Extract the [x, y] coordinate from the center of the cell holding the provided text.  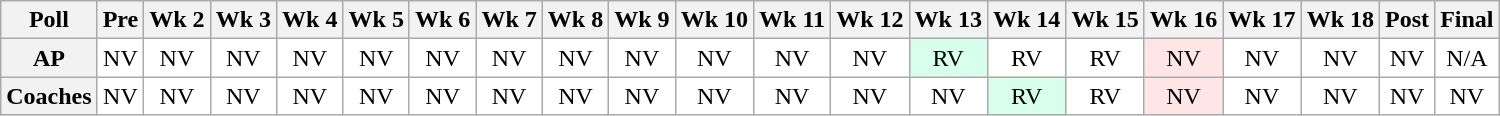
Wk 6 [442, 20]
Post [1408, 20]
Final [1467, 20]
Wk 14 [1026, 20]
Wk 16 [1183, 20]
Poll [49, 20]
Wk 9 [642, 20]
Wk 8 [575, 20]
AP [49, 58]
Wk 12 [870, 20]
Wk 15 [1105, 20]
Coaches [49, 96]
Wk 7 [509, 20]
Wk 5 [376, 20]
Wk 2 [177, 20]
Wk 3 [243, 20]
Wk 18 [1340, 20]
Wk 10 [714, 20]
Wk 17 [1262, 20]
Wk 11 [792, 20]
Wk 4 [310, 20]
N/A [1467, 58]
Wk 13 [948, 20]
Pre [120, 20]
